Return the (x, y) coordinate for the center point of the cell that contains the specified text.  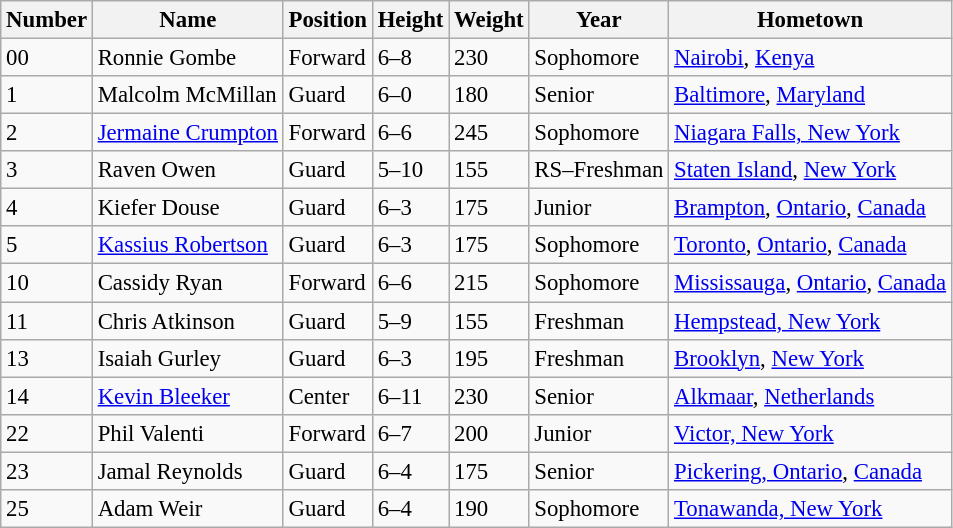
5 (47, 245)
1 (47, 95)
200 (489, 433)
Pickering, Ontario, Canada (810, 471)
Malcolm McMillan (188, 95)
Raven Owen (188, 170)
245 (489, 133)
Kiefer Douse (188, 208)
Year (599, 20)
6–11 (410, 396)
6–7 (410, 433)
5–9 (410, 321)
Baltimore, Maryland (810, 95)
195 (489, 358)
6–8 (410, 58)
Tonawanda, New York (810, 509)
Niagara Falls, New York (810, 133)
10 (47, 283)
Cassidy Ryan (188, 283)
25 (47, 509)
Name (188, 20)
00 (47, 58)
Center (328, 396)
Brampton, Ontario, Canada (810, 208)
Nairobi, Kenya (810, 58)
Weight (489, 20)
22 (47, 433)
Victor, New York (810, 433)
Toronto, Ontario, Canada (810, 245)
5–10 (410, 170)
Kevin Bleeker (188, 396)
3 (47, 170)
11 (47, 321)
4 (47, 208)
Hempstead, New York (810, 321)
Position (328, 20)
Jamal Reynolds (188, 471)
Kassius Robertson (188, 245)
Brooklyn, New York (810, 358)
14 (47, 396)
Ronnie Gombe (188, 58)
Jermaine Crumpton (188, 133)
Number (47, 20)
Alkmaar, Netherlands (810, 396)
Staten Island, New York (810, 170)
6–0 (410, 95)
13 (47, 358)
215 (489, 283)
Adam Weir (188, 509)
Chris Atkinson (188, 321)
190 (489, 509)
Height (410, 20)
Mississauga, Ontario, Canada (810, 283)
2 (47, 133)
Hometown (810, 20)
Isaiah Gurley (188, 358)
23 (47, 471)
Phil Valenti (188, 433)
RS–Freshman (599, 170)
180 (489, 95)
